Return the (X, Y) coordinate for the center point of the cell that contains the specified text.  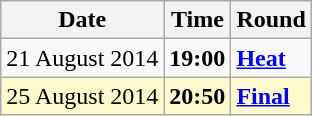
Heat (271, 58)
21 August 2014 (82, 58)
Date (82, 20)
Time (198, 20)
25 August 2014 (82, 96)
19:00 (198, 58)
Final (271, 96)
20:50 (198, 96)
Round (271, 20)
